Scan for the cell matching the given text and deliver its [x, y] coordinate at center. 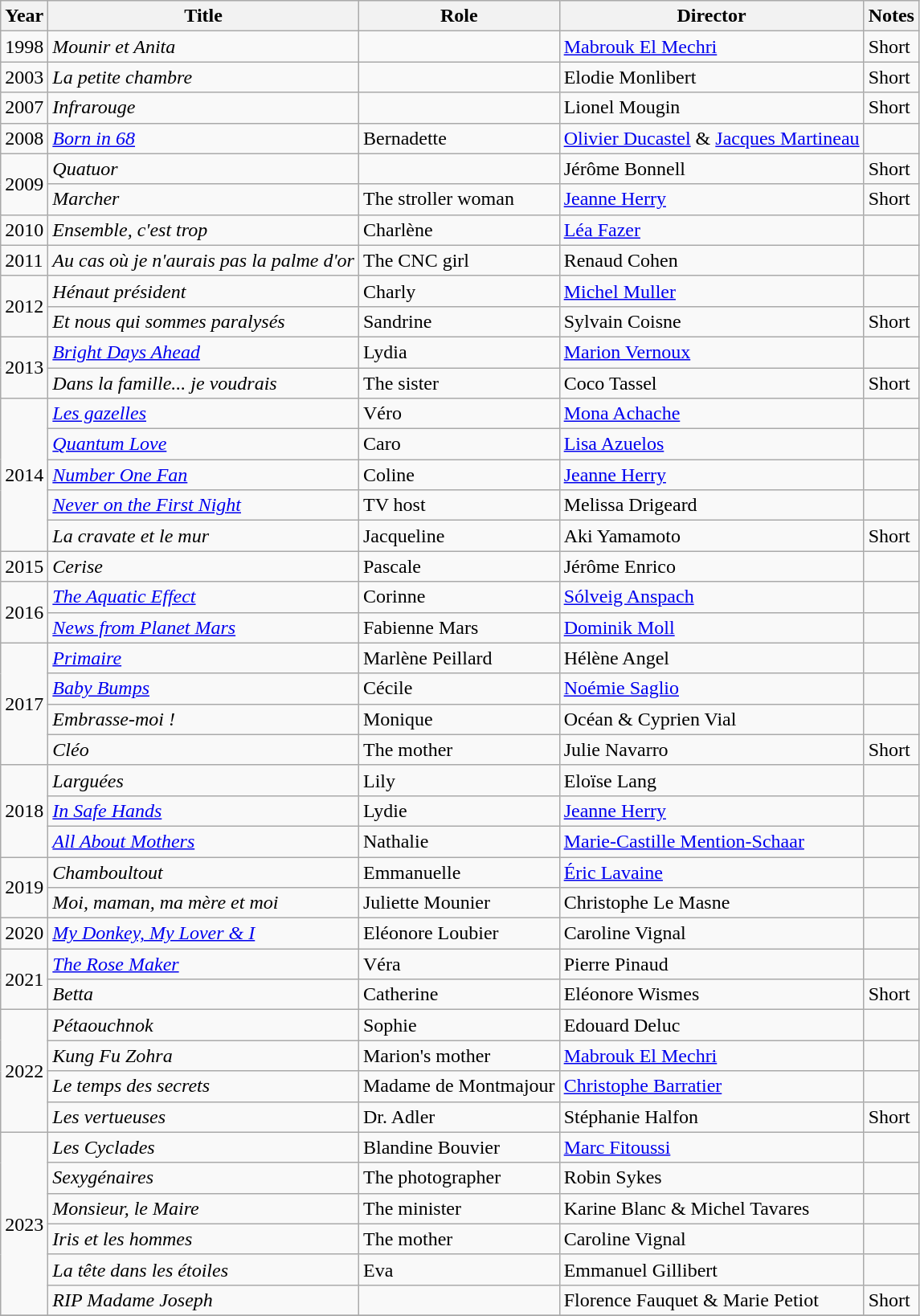
The minister [459, 1208]
Florence Fauquet & Marie Petiot [712, 1300]
Stéphanie Halfon [712, 1117]
Les vertueuses [204, 1117]
Moi, maman, ma mère et moi [204, 903]
Lydie [459, 811]
Coco Tassel [712, 383]
2015 [24, 566]
Lydia [459, 352]
Year [24, 16]
2018 [24, 811]
2021 [24, 979]
Dr. Adler [459, 1117]
2010 [24, 230]
All About Mothers [204, 841]
Baby Bumps [204, 689]
Notes [891, 16]
Léa Fazer [712, 230]
Embrasse-moi ! [204, 719]
Dans la famille... je voudrais [204, 383]
Véra [459, 964]
Sandrine [459, 321]
Marie-Castille Mention-Schaar [712, 841]
Lily [459, 780]
Quantum Love [204, 444]
Emmanuel Gillibert [712, 1269]
Marion Vernoux [712, 352]
Hénaut président [204, 291]
2020 [24, 934]
Coline [459, 475]
1998 [24, 47]
News from Planet Mars [204, 627]
2014 [24, 475]
2017 [24, 704]
Marcher [204, 199]
Au cas où je n'aurais pas la palme d'or [204, 260]
2011 [24, 260]
Christophe Le Masne [712, 903]
Catherine [459, 995]
Sylvain Coisne [712, 321]
Melissa Drigeard [712, 505]
Marlène Peillard [459, 658]
2016 [24, 612]
Lisa Azuelos [712, 444]
Karine Blanc & Michel Tavares [712, 1208]
The photographer [459, 1178]
The Aquatic Effect [204, 597]
Charlène [459, 230]
Robin Sykes [712, 1178]
Pétaouchnok [204, 1025]
Monsieur, le Maire [204, 1208]
Julie Navarro [712, 750]
Monique [459, 719]
Sólveig Anspach [712, 597]
Corinne [459, 597]
Marion's mother [459, 1056]
Cerise [204, 566]
2023 [24, 1224]
Fabienne Mars [459, 627]
Number One Fan [204, 475]
Primaire [204, 658]
Cléo [204, 750]
Iris et les hommes [204, 1239]
Véro [459, 414]
2012 [24, 306]
Jérôme Enrico [712, 566]
Role [459, 16]
La tête dans les étoiles [204, 1269]
La petite chambre [204, 77]
Eléonore Loubier [459, 934]
Aki Yamamoto [712, 536]
Hélène Angel [712, 658]
Bernadette [459, 138]
Sophie [459, 1025]
Larguées [204, 780]
RIP Madame Joseph [204, 1300]
Quatuor [204, 169]
Renaud Cohen [712, 260]
2008 [24, 138]
Elodie Monlibert [712, 77]
The Rose Maker [204, 964]
2009 [24, 184]
Christophe Barratier [712, 1086]
Chamboultout [204, 872]
Jacqueline [459, 536]
Caro [459, 444]
Mona Achache [712, 414]
Jérôme Bonnell [712, 169]
Bright Days Ahead [204, 352]
Dominik Moll [712, 627]
Cécile [459, 689]
Lionel Mougin [712, 108]
Emmanuelle [459, 872]
Never on the First Night [204, 505]
Olivier Ducastel & Jacques Martineau [712, 138]
Les gazelles [204, 414]
Noémie Saglio [712, 689]
Blandine Bouvier [459, 1147]
Le temps des secrets [204, 1086]
Madame de Montmajour [459, 1086]
Pascale [459, 566]
Director [712, 16]
Marc Fitoussi [712, 1147]
Mounir et Anita [204, 47]
Sexygénaires [204, 1178]
Et nous qui sommes paralysés [204, 321]
Océan & Cyprien Vial [712, 719]
Eva [459, 1269]
2013 [24, 367]
Charly [459, 291]
Pierre Pinaud [712, 964]
Juliette Mounier [459, 903]
La cravate et le mur [204, 536]
2007 [24, 108]
2003 [24, 77]
The CNC girl [459, 260]
Les Cyclades [204, 1147]
The sister [459, 383]
Infrarouge [204, 108]
Born in 68 [204, 138]
Éric Lavaine [712, 872]
TV host [459, 505]
In Safe Hands [204, 811]
The stroller woman [459, 199]
Kung Fu Zohra [204, 1056]
Eléonore Wismes [712, 995]
2022 [24, 1071]
Nathalie [459, 841]
Michel Muller [712, 291]
2019 [24, 887]
Ensemble, c'est trop [204, 230]
Title [204, 16]
Eloïse Lang [712, 780]
Edouard Deluc [712, 1025]
My Donkey, My Lover & I [204, 934]
Betta [204, 995]
